Detect which cell encompasses the target text, then output its [x, y] center coordinate. 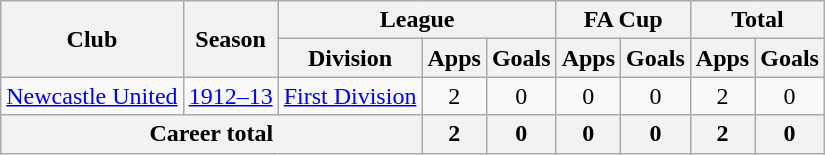
FA Cup [623, 20]
Division [350, 58]
Club [92, 39]
First Division [350, 96]
Newcastle United [92, 96]
1912–13 [230, 96]
Career total [212, 134]
League [417, 20]
Season [230, 39]
Total [757, 20]
